Identify which cell holds the provided text, then report its [X, Y] central coordinate. 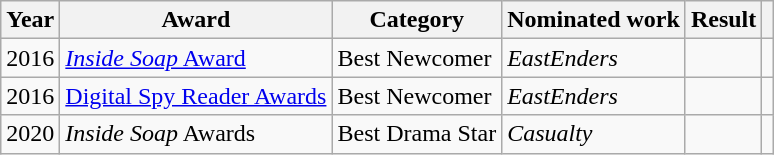
Inside Soap Awards [196, 134]
Result [723, 20]
Category [417, 20]
Nominated work [594, 20]
Digital Spy Reader Awards [196, 96]
Best Drama Star [417, 134]
Year [30, 20]
Casualty [594, 134]
Award [196, 20]
Inside Soap Award [196, 58]
2020 [30, 134]
